Determine the (x, y) coordinate at the center of the cell enclosing the given text.  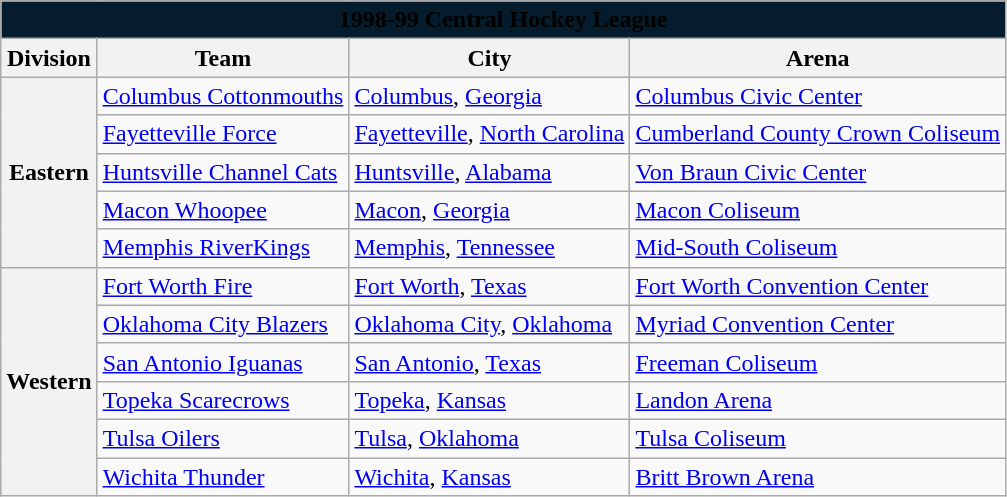
Wichita Thunder (223, 477)
Fayetteville Force (223, 134)
Topeka Scarecrows (223, 400)
Macon Coliseum (818, 210)
Landon Arena (818, 400)
Oklahoma City Blazers (223, 324)
Britt Brown Arena (818, 477)
Arena (818, 58)
Freeman Coliseum (818, 362)
Memphis RiverKings (223, 248)
Eastern (49, 172)
Tulsa Oilers (223, 438)
Western (49, 381)
Macon Whoopee (223, 210)
Von Braun Civic Center (818, 172)
City (490, 58)
Columbus Cottonmouths (223, 96)
Huntsville Channel Cats (223, 172)
Cumberland County Crown Coliseum (818, 134)
Wichita, Kansas (490, 477)
Mid-South Coliseum (818, 248)
Fort Worth Convention Center (818, 286)
Columbus Civic Center (818, 96)
San Antonio Iguanas (223, 362)
Fort Worth, Texas (490, 286)
San Antonio, Texas (490, 362)
Memphis, Tennessee (490, 248)
Division (49, 58)
Myriad Convention Center (818, 324)
Macon, Georgia (490, 210)
Columbus, Georgia (490, 96)
Tulsa Coliseum (818, 438)
Team (223, 58)
Fort Worth Fire (223, 286)
Fayetteville, North Carolina (490, 134)
Topeka, Kansas (490, 400)
1998-99 Central Hockey League (504, 20)
Huntsville, Alabama (490, 172)
Oklahoma City, Oklahoma (490, 324)
Tulsa, Oklahoma (490, 438)
